Provide the (x, y) coordinate of the cell's center where the given text is located.  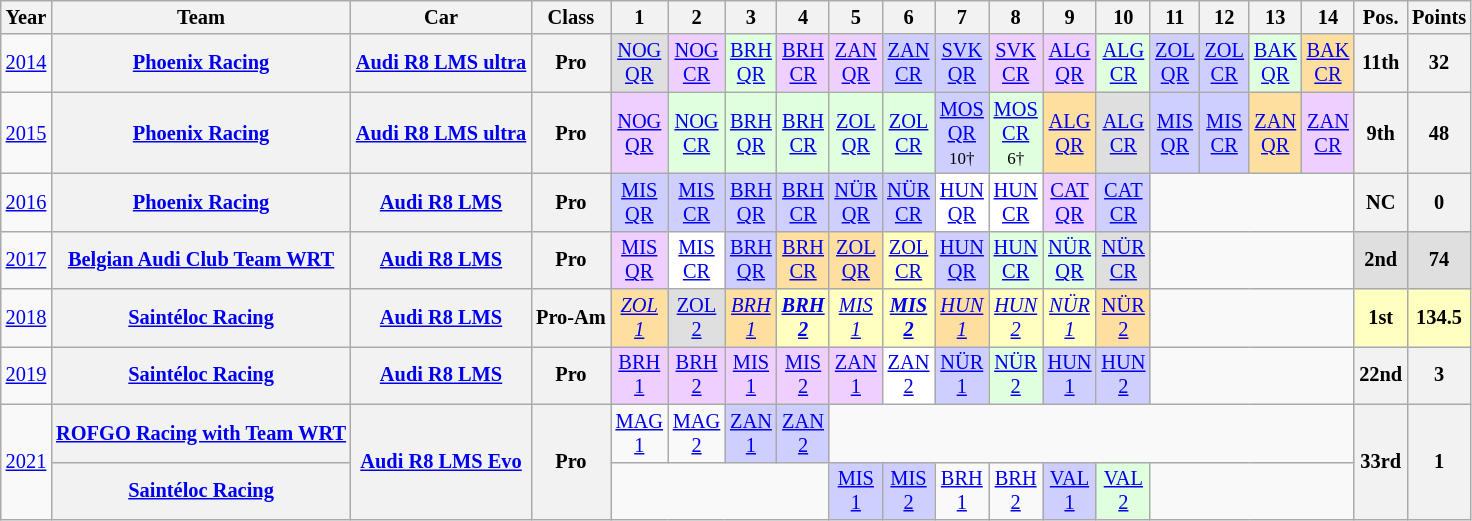
14 (1328, 17)
6 (908, 17)
12 (1224, 17)
4 (804, 17)
2014 (26, 63)
32 (1439, 63)
VAL 2 (1123, 491)
BAKQR (1276, 63)
5 (856, 17)
22nd (1380, 375)
8 (1016, 17)
33rd (1380, 462)
2019 (26, 375)
10 (1123, 17)
2017 (26, 260)
13 (1276, 17)
NC (1380, 202)
11 (1174, 17)
ZOL1 (640, 318)
11th (1380, 63)
0 (1439, 202)
2021 (26, 462)
Pos. (1380, 17)
MOSCR6† (1016, 133)
Team (201, 17)
VAL1 (1070, 491)
MOSQR10† (962, 133)
ROFGO Racing with Team WRT (201, 433)
48 (1439, 133)
Class (571, 17)
BAKCR (1328, 63)
2018 (26, 318)
SVKCR (1016, 63)
7 (962, 17)
2015 (26, 133)
2nd (1380, 260)
74 (1439, 260)
ZOL2 (696, 318)
9th (1380, 133)
1st (1380, 318)
9 (1070, 17)
Car (441, 17)
MAG1 (640, 433)
MAG2 (696, 433)
SVKQR (962, 63)
2 (696, 17)
Pro-Am (571, 318)
CATQR (1070, 202)
134.5 (1439, 318)
Points (1439, 17)
Belgian Audi Club Team WRT (201, 260)
Year (26, 17)
2016 (26, 202)
Audi R8 LMS Evo (441, 462)
CATCR (1123, 202)
